For the text-containing cell, return its midpoint in [x, y] coordinate format. 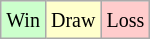
Draw [72, 20]
Win [24, 20]
Loss [126, 20]
